Output the [x, y] coordinate of the center of the cell containing the given text.  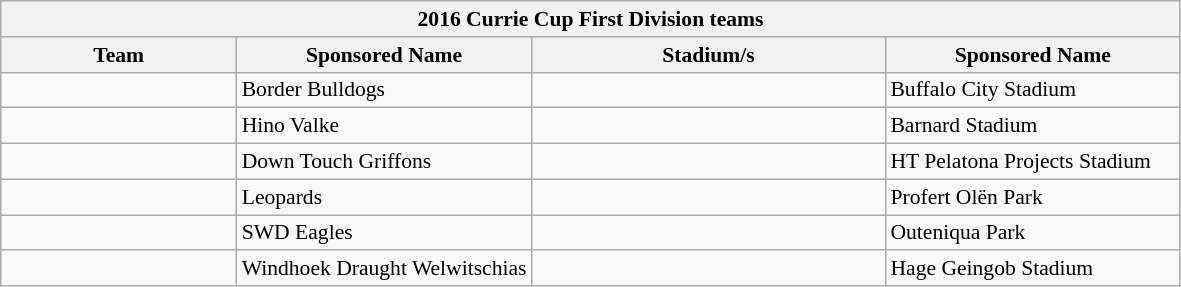
HT Pelatona Projects Stadium [1032, 162]
Hino Valke [384, 126]
Stadium/s [709, 55]
Hage Geingob Stadium [1032, 269]
SWD Eagles [384, 233]
Down Touch Griffons [384, 162]
Barnard Stadium [1032, 126]
2016 Currie Cup First Division teams [591, 19]
Team [119, 55]
Windhoek Draught Welwitschias [384, 269]
Profert Olën Park [1032, 197]
Leopards [384, 197]
Buffalo City Stadium [1032, 90]
Border Bulldogs [384, 90]
Outeniqua Park [1032, 233]
